From the cell containing the given text, extract its center point as (x, y) coordinate. 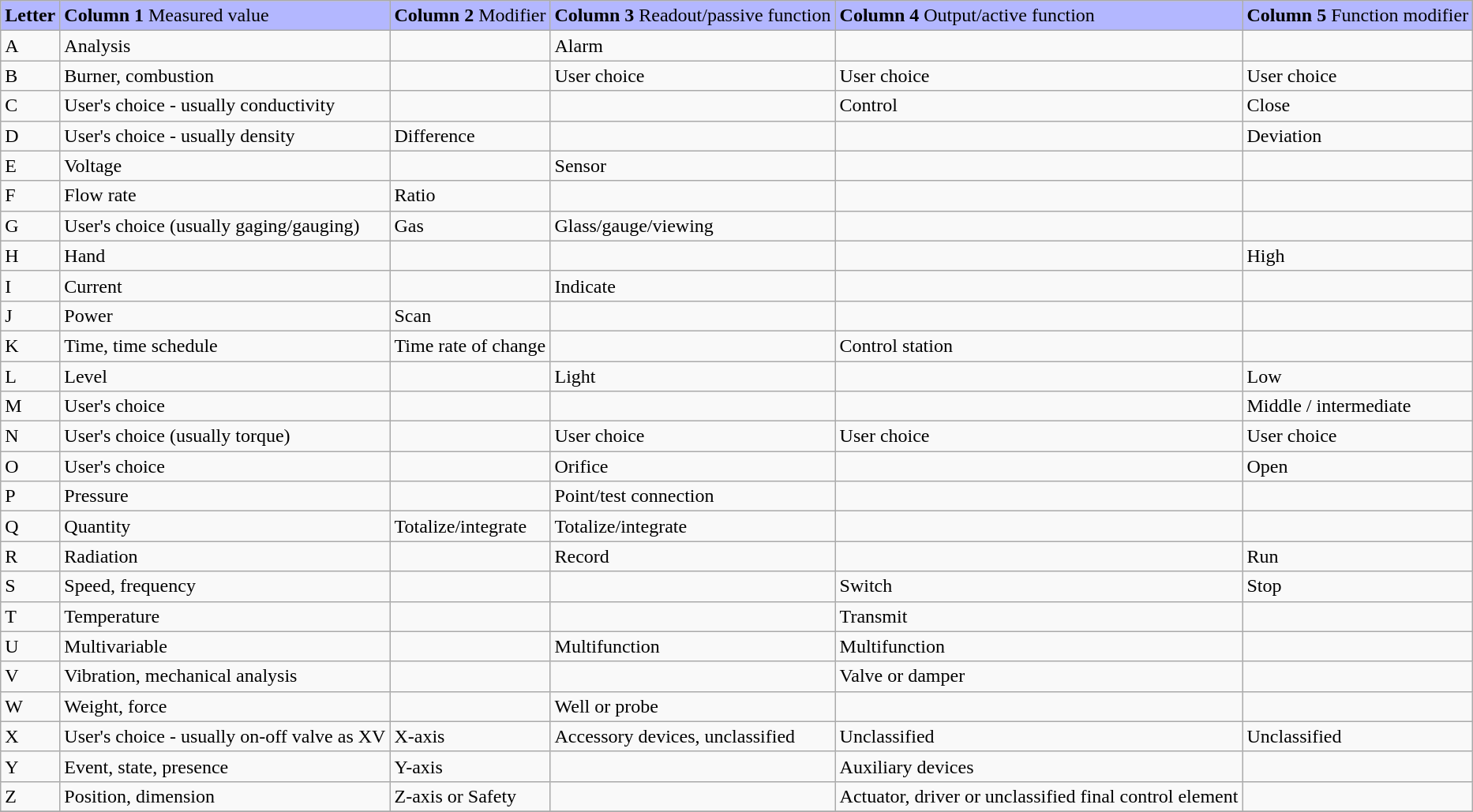
Voltage (225, 166)
Deviation (1358, 136)
Light (693, 376)
Open (1358, 466)
Indicate (693, 286)
O (30, 466)
F (30, 196)
L (30, 376)
Pressure (225, 496)
Power (225, 316)
Quantity (225, 526)
T (30, 616)
User's choice - usually conductivity (225, 106)
Column 5 Function modifier (1358, 16)
K (30, 346)
Y-axis (470, 766)
Temperature (225, 616)
N (30, 436)
Z (30, 796)
Multivariable (225, 646)
Gas (470, 226)
Radiation (225, 556)
Low (1358, 376)
Letter (30, 16)
Glass/gauge/viewing (693, 226)
Scan (470, 316)
P (30, 496)
Column 1 Measured value (225, 16)
Switch (1039, 586)
User's choice (usually gaging/gauging) (225, 226)
User's choice (usually torque) (225, 436)
Sensor (693, 166)
Event, state, presence (225, 766)
Column 4 Output/active function (1039, 16)
S (30, 586)
Ratio (470, 196)
Point/test connection (693, 496)
User's choice - usually density (225, 136)
Actuator, driver or unclassified final control element (1039, 796)
J (30, 316)
A (30, 46)
Stop (1358, 586)
W (30, 706)
Close (1358, 106)
High (1358, 256)
Current (225, 286)
User's choice - usually on-off valve as XV (225, 736)
I (30, 286)
Q (30, 526)
Control (1039, 106)
Accessory devices, unclassified (693, 736)
Position, dimension (225, 796)
Weight, force (225, 706)
Analysis (225, 46)
Level (225, 376)
Burner, combustion (225, 76)
C (30, 106)
D (30, 136)
R (30, 556)
Valve or damper (1039, 676)
U (30, 646)
Orifice (693, 466)
Z-axis or Safety (470, 796)
X-axis (470, 736)
Control station (1039, 346)
V (30, 676)
E (30, 166)
Column 3 Readout/passive function (693, 16)
Middle / intermediate (1358, 406)
Flow rate (225, 196)
H (30, 256)
X (30, 736)
Y (30, 766)
Column 2 Modifier (470, 16)
Well or probe (693, 706)
M (30, 406)
Alarm (693, 46)
Time, time schedule (225, 346)
Hand (225, 256)
Auxiliary devices (1039, 766)
Speed, frequency (225, 586)
Run (1358, 556)
Time rate of change (470, 346)
Record (693, 556)
G (30, 226)
Vibration, mechanical analysis (225, 676)
B (30, 76)
Transmit (1039, 616)
Difference (470, 136)
